From the cell containing the given text, extract its center point as [X, Y] coordinate. 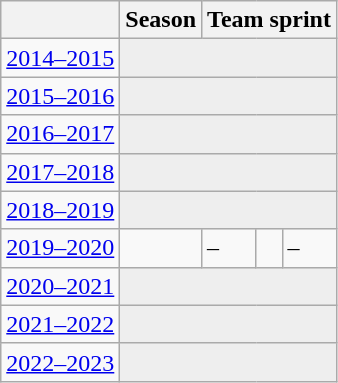
2018–2019 [60, 210]
2019–2020 [60, 248]
Season [161, 20]
2020–2021 [60, 286]
Team sprint [270, 20]
2014–2015 [60, 58]
2015–2016 [60, 96]
2016–2017 [60, 134]
2017–2018 [60, 172]
2021–2022 [60, 324]
2022–2023 [60, 362]
